For the text-containing cell, return its midpoint in [X, Y] coordinate format. 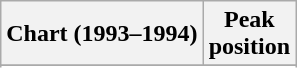
Chart (1993–1994) [102, 34]
Peakposition [249, 34]
